Provide the (X, Y) coordinate of the cell's center where the given text is located.  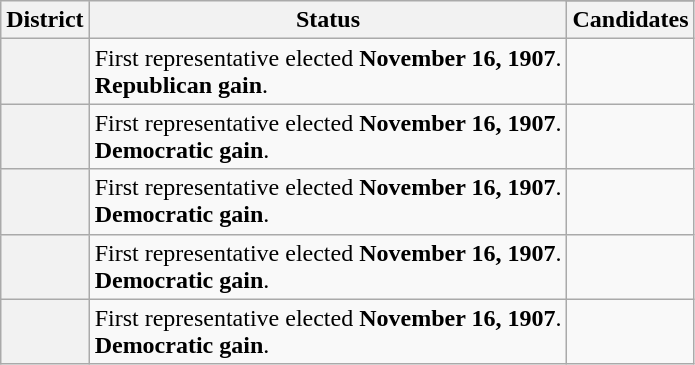
Candidates (630, 20)
District (45, 20)
Status (328, 20)
First representative elected November 16, 1907.Republican gain. (328, 72)
